For the text-containing cell, return its midpoint in (x, y) coordinate format. 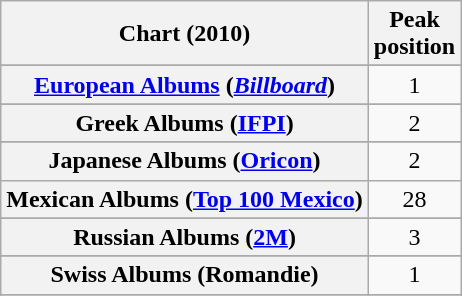
28 (414, 199)
Russian Albums (2M) (185, 237)
Chart (2010) (185, 34)
Greek Albums (IFPI) (185, 123)
Japanese Albums (Oricon) (185, 161)
Swiss Albums (Romandie) (185, 275)
European Albums (Billboard) (185, 85)
Mexican Albums (Top 100 Mexico) (185, 199)
Peakposition (414, 34)
3 (414, 237)
